Pinpoint the cell where the given text exists, returning its (X, Y) midpoint coordinate. 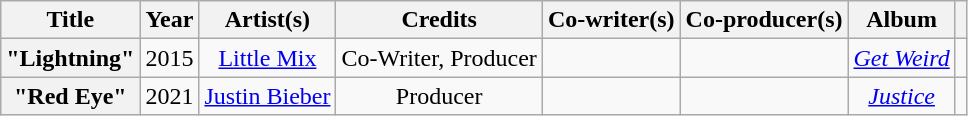
Producer (439, 96)
Justin Bieber (268, 96)
"Lightning" (70, 58)
Get Weird (902, 58)
Co-Writer, Producer (439, 58)
Co-writer(s) (611, 20)
Credits (439, 20)
Album (902, 20)
Little Mix (268, 58)
Title (70, 20)
Co-producer(s) (764, 20)
2015 (170, 58)
Artist(s) (268, 20)
2021 (170, 96)
Year (170, 20)
Justice (902, 96)
"Red Eye" (70, 96)
